Pinpoint the cell where the given text exists, returning its [x, y] midpoint coordinate. 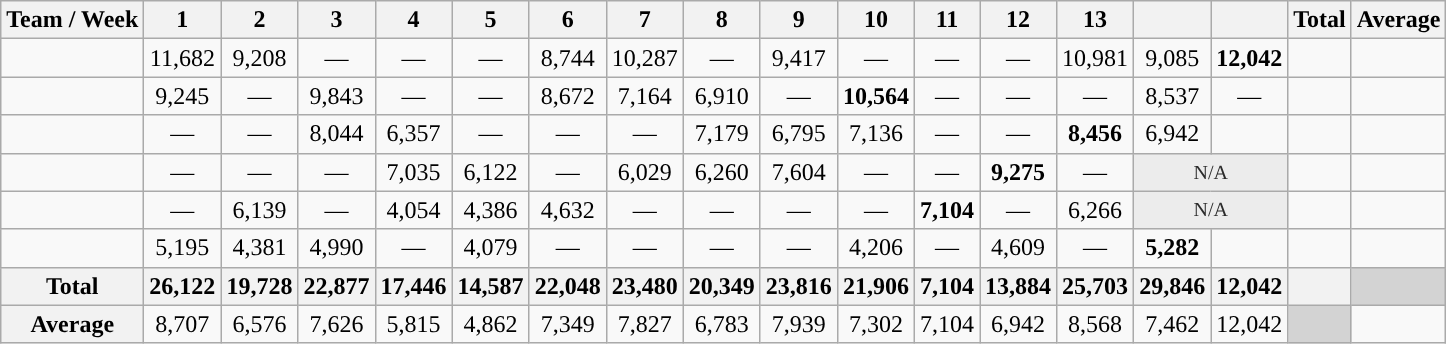
4,079 [490, 248]
9,843 [336, 96]
7,179 [722, 134]
10,287 [644, 58]
6,260 [722, 172]
6,029 [644, 172]
19,728 [260, 286]
29,846 [1172, 286]
8,672 [568, 96]
5,282 [1172, 248]
8,456 [1096, 134]
5,815 [414, 324]
5,195 [182, 248]
7,462 [1172, 324]
8,568 [1096, 324]
6,357 [414, 134]
6,795 [798, 134]
23,480 [644, 286]
3 [336, 20]
4,381 [260, 248]
6,576 [260, 324]
14,587 [490, 286]
9,208 [260, 58]
10,981 [1096, 58]
17,446 [414, 286]
9,085 [1172, 58]
8,537 [1172, 96]
20,349 [722, 286]
8,044 [336, 134]
4,632 [568, 210]
8 [722, 20]
7,035 [414, 172]
Team / Week [72, 20]
13 [1096, 20]
6 [568, 20]
7,626 [336, 324]
6,139 [260, 210]
8,707 [182, 324]
7 [644, 20]
22,048 [568, 286]
7,604 [798, 172]
7,302 [876, 324]
7,349 [568, 324]
1 [182, 20]
4,386 [490, 210]
4 [414, 20]
4,206 [876, 248]
12 [1018, 20]
7,939 [798, 324]
4,862 [490, 324]
4,054 [414, 210]
6,783 [722, 324]
9,417 [798, 58]
10,564 [876, 96]
9,275 [1018, 172]
21,906 [876, 286]
7,164 [644, 96]
4,609 [1018, 248]
8,744 [568, 58]
6,910 [722, 96]
9 [798, 20]
23,816 [798, 286]
7,136 [876, 134]
13,884 [1018, 286]
9,245 [182, 96]
11 [946, 20]
2 [260, 20]
25,703 [1096, 286]
26,122 [182, 286]
22,877 [336, 286]
6,122 [490, 172]
10 [876, 20]
7,827 [644, 324]
6,266 [1096, 210]
5 [490, 20]
4,990 [336, 248]
11,682 [182, 58]
